Scan for the cell matching the given text and deliver its (X, Y) coordinate at center. 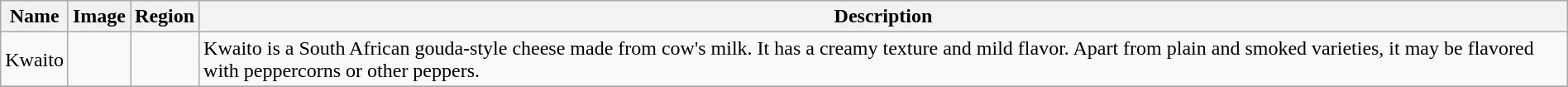
Description (883, 17)
Image (99, 17)
Name (35, 17)
Region (165, 17)
Kwaito (35, 60)
